Search for the cell housing the specified text and yield its [X, Y] center coordinate. 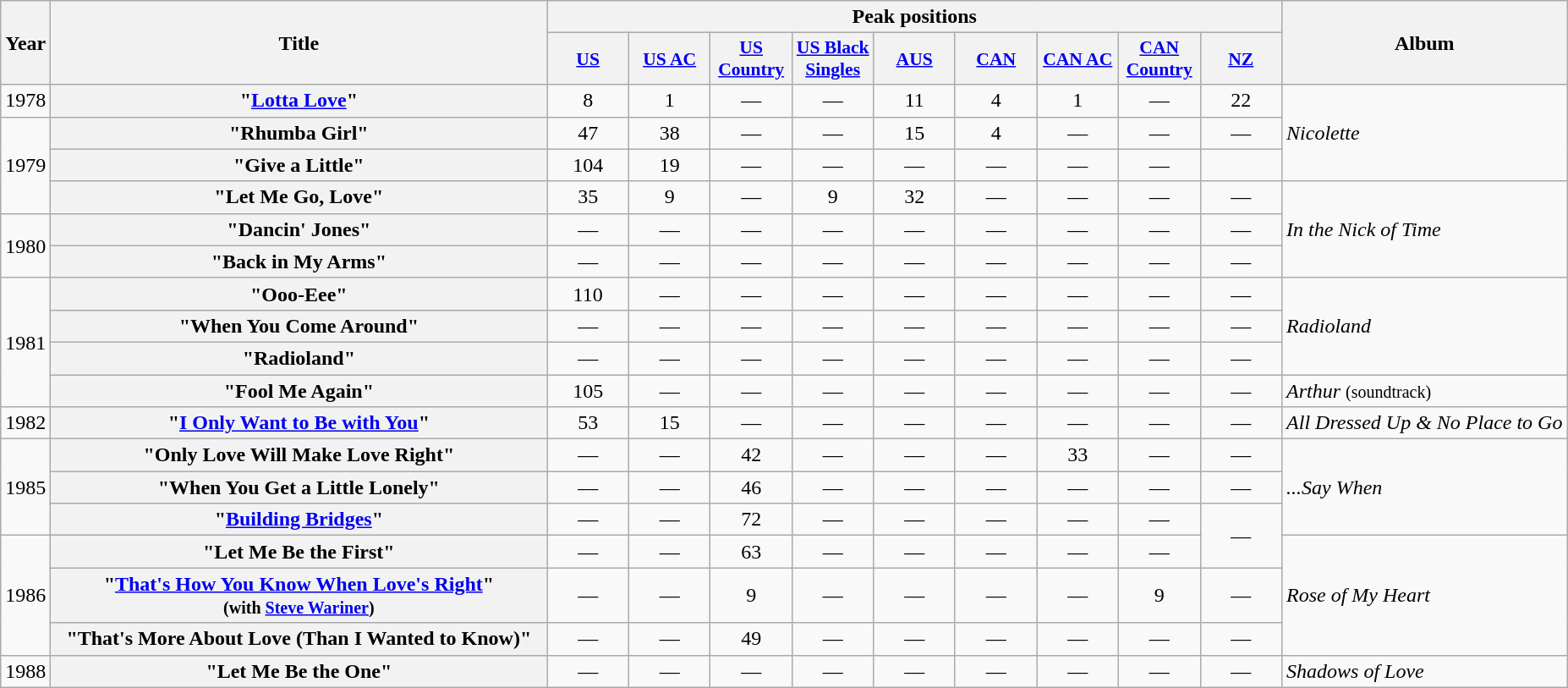
42 [751, 455]
"When You Come Around" [299, 326]
1986 [25, 596]
22 [1242, 101]
11 [915, 101]
8 [589, 101]
Shadows of Love [1424, 671]
Nicolette [1424, 133]
1982 [25, 423]
Peak positions [915, 17]
47 [589, 133]
35 [589, 197]
63 [751, 552]
"Building Bridges" [299, 520]
1981 [25, 342]
104 [589, 165]
"Fool Me Again" [299, 390]
...Say When [1424, 487]
US [589, 59]
CAN [996, 59]
"Rhumba Girl" [299, 133]
US AC [670, 59]
49 [751, 639]
"That's How You Know When Love's Right"(with Steve Wariner) [299, 596]
Arthur (soundtrack) [1424, 390]
"I Only Want to Be with You" [299, 423]
"Radioland" [299, 358]
CAN Country [1159, 59]
53 [589, 423]
46 [751, 487]
CAN AC [1077, 59]
110 [589, 294]
72 [751, 520]
38 [670, 133]
"Let Me Go, Love" [299, 197]
"Let Me Be the First" [299, 552]
105 [589, 390]
1985 [25, 487]
AUS [915, 59]
Year [25, 42]
US Country [751, 59]
"Only Love Will Make Love Right" [299, 455]
1979 [25, 165]
"When You Get a Little Lonely" [299, 487]
US Black Singles [832, 59]
NZ [1242, 59]
1978 [25, 101]
"That's More About Love (Than I Wanted to Know)" [299, 639]
33 [1077, 455]
All Dressed Up & No Place to Go [1424, 423]
"Let Me Be the One" [299, 671]
Title [299, 42]
32 [915, 197]
Radioland [1424, 326]
"Lotta Love" [299, 101]
1988 [25, 671]
"Give a Little" [299, 165]
In the Nick of Time [1424, 229]
Album [1424, 42]
"Back in My Arms" [299, 261]
Rose of My Heart [1424, 596]
19 [670, 165]
"Ooo-Eee" [299, 294]
"Dancin' Jones" [299, 229]
1980 [25, 245]
